Determine the (X, Y) coordinate at the center of the cell enclosing the given text.  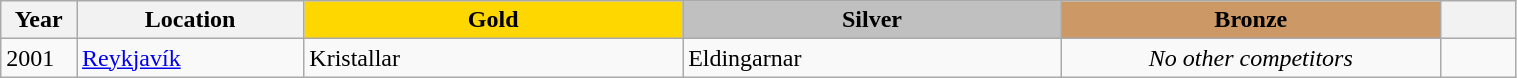
Location (190, 20)
No other competitors (1250, 58)
Silver (872, 20)
Eldingarnar (872, 58)
Gold (494, 20)
Year (39, 20)
Kristallar (494, 58)
Bronze (1250, 20)
2001 (39, 58)
Reykjavík (190, 58)
